Extract the (x, y) coordinate from the center of the cell holding the provided text.  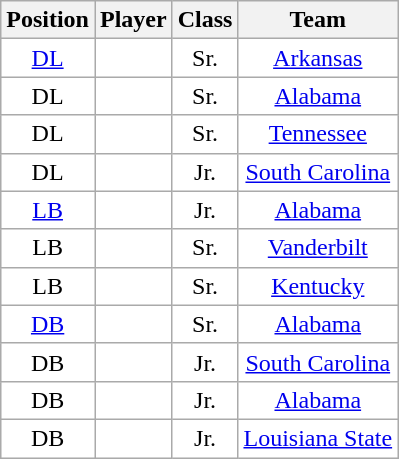
Class (205, 20)
Louisiana State (318, 438)
Arkansas (318, 58)
Player (133, 20)
Position (48, 20)
Kentucky (318, 286)
Tennessee (318, 134)
Team (318, 20)
Vanderbilt (318, 248)
